Return the (X, Y) coordinate for the center point of the cell that contains the specified text.  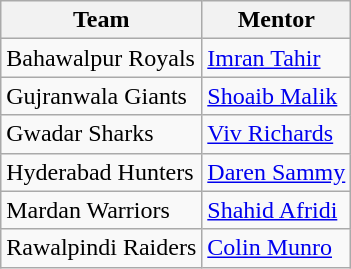
Shahid Afridi (276, 210)
Bahawalpur Royals (102, 58)
Viv Richards (276, 134)
Hyderabad Hunters (102, 172)
Gujranwala Giants (102, 96)
Colin Munro (276, 248)
Imran Tahir (276, 58)
Daren Sammy (276, 172)
Mentor (276, 20)
Mardan Warriors (102, 210)
Rawalpindi Raiders (102, 248)
Shoaib Malik (276, 96)
Team (102, 20)
Gwadar Sharks (102, 134)
